For the text-containing cell, return its midpoint in (x, y) coordinate format. 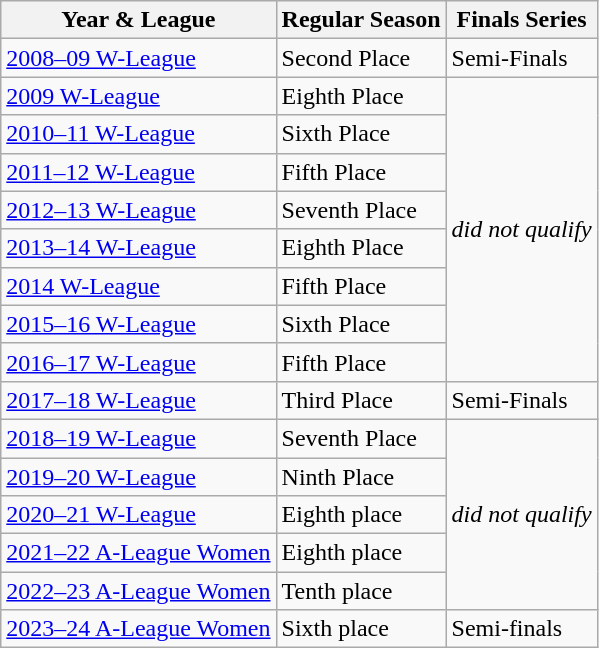
2012–13 W-League (138, 210)
2010–11 W-League (138, 134)
2018–19 W-League (138, 438)
Finals Series (522, 20)
2014 W-League (138, 286)
Semi-finals (522, 629)
2011–12 W-League (138, 172)
2021–22 A-League Women (138, 553)
2022–23 A-League Women (138, 591)
2015–16 W-League (138, 324)
2023–24 A-League Women (138, 629)
2009 W-League (138, 96)
2016–17 W-League (138, 362)
2013–14 W-League (138, 248)
2008–09 W-League (138, 58)
Sixth place (361, 629)
Tenth place (361, 591)
Regular Season (361, 20)
Third Place (361, 400)
Second Place (361, 58)
2017–18 W-League (138, 400)
2020–21 W-League (138, 515)
Ninth Place (361, 477)
2019–20 W-League (138, 477)
Year & League (138, 20)
